Detect which cell encompasses the target text, then output its (X, Y) center coordinate. 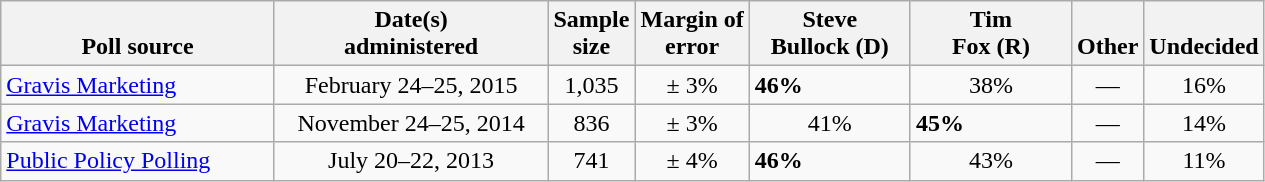
Margin oferror (692, 34)
836 (592, 123)
Date(s)administered (411, 34)
41% (830, 123)
Poll source (138, 34)
38% (990, 85)
741 (592, 161)
July 20–22, 2013 (411, 161)
43% (990, 161)
Other (1107, 34)
TimFox (R) (990, 34)
February 24–25, 2015 (411, 85)
1,035 (592, 85)
Public Policy Polling (138, 161)
Samplesize (592, 34)
November 24–25, 2014 (411, 123)
Undecided (1204, 34)
11% (1204, 161)
16% (1204, 85)
14% (1204, 123)
SteveBullock (D) (830, 34)
45% (990, 123)
± 4% (692, 161)
